From the cell containing the given text, extract its center point as (x, y) coordinate. 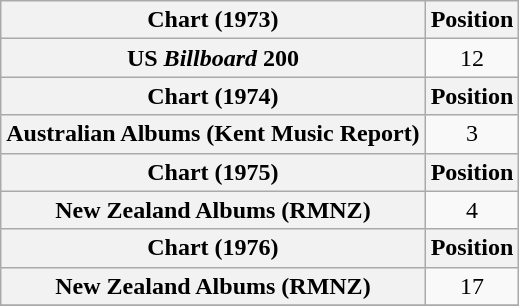
Chart (1974) (213, 96)
Chart (1976) (213, 248)
Chart (1973) (213, 20)
12 (472, 58)
Australian Albums (Kent Music Report) (213, 134)
17 (472, 286)
US Billboard 200 (213, 58)
3 (472, 134)
Chart (1975) (213, 172)
4 (472, 210)
